Locate the cell with the specified text and output its [X, Y] center coordinate. 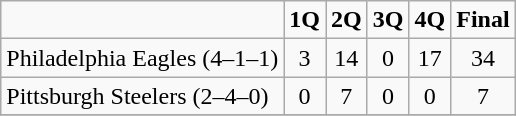
14 [347, 58]
3 [305, 58]
Philadelphia Eagles (4–1–1) [142, 58]
17 [430, 58]
1Q [305, 20]
3Q [388, 20]
Pittsburgh Steelers (2–4–0) [142, 96]
2Q [347, 20]
34 [483, 58]
Final [483, 20]
4Q [430, 20]
